Output the (x, y) coordinate of the center of the cell containing the given text.  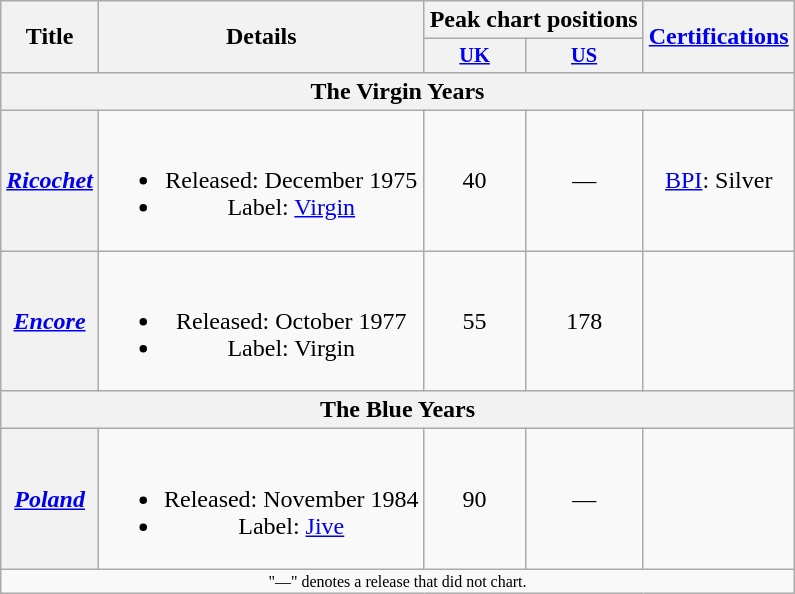
90 (474, 499)
Ricochet (50, 181)
Released: October 1977Label: Virgin (261, 321)
Released: November 1984Label: Jive (261, 499)
UK (474, 56)
178 (584, 321)
Released: December 1975Label: Virgin (261, 181)
55 (474, 321)
"―" denotes a release that did not chart. (398, 581)
Certifications (718, 37)
40 (474, 181)
BPI: Silver (718, 181)
The Blue Years (398, 410)
US (584, 56)
Poland (50, 499)
Title (50, 37)
Encore (50, 321)
The Virgin Years (398, 91)
Peak chart positions (534, 20)
Details (261, 37)
